Capture the cell that displays the provided text and extract its [X, Y] central coordinate. 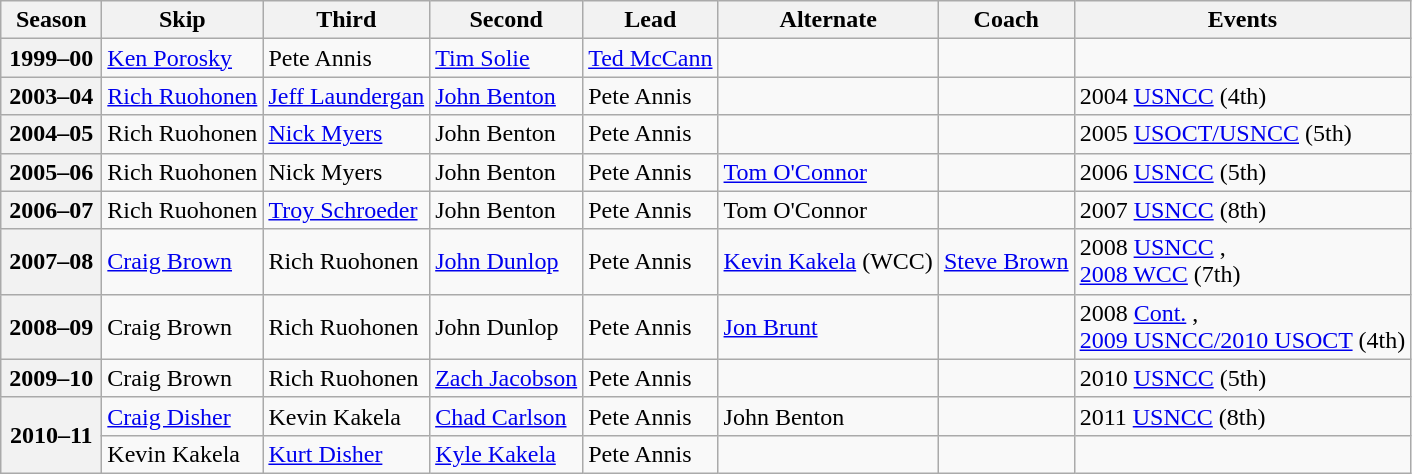
Alternate [828, 20]
2006–07 [52, 210]
Lead [650, 20]
2005 USOCT/USNCC (5th) [1242, 134]
Zach Jacobson [506, 378]
Kurt Disher [346, 454]
Jeff Laundergan [346, 96]
2008 Cont. ,2009 USNCC/2010 USOCT (4th) [1242, 326]
Second [506, 20]
Season [52, 20]
2007–08 [52, 262]
2009–10 [52, 378]
2006 USNCC (5th) [1242, 172]
2004–05 [52, 134]
Kevin Kakela (WCC) [828, 262]
Tim Solie [506, 58]
Ted McCann [650, 58]
Kyle Kakela [506, 454]
Coach [1006, 20]
Jon Brunt [828, 326]
Ken Porosky [182, 58]
Chad Carlson [506, 416]
Craig Disher [182, 416]
2010–11 [52, 435]
2010 USNCC (5th) [1242, 378]
Third [346, 20]
Events [1242, 20]
2007 USNCC (8th) [1242, 210]
2004 USNCC (4th) [1242, 96]
2008 USNCC ,2008 WCC (7th) [1242, 262]
Steve Brown [1006, 262]
Troy Schroeder [346, 210]
2008–09 [52, 326]
2003–04 [52, 96]
2011 USNCC (8th) [1242, 416]
Skip [182, 20]
1999–00 [52, 58]
2005–06 [52, 172]
